Extract the (X, Y) coordinate from the center of the cell holding the provided text.  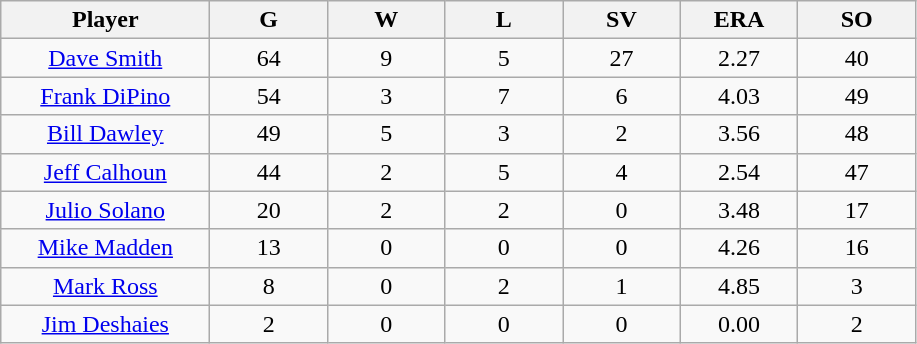
Frank DiPino (106, 96)
4.26 (739, 248)
Jeff Calhoun (106, 172)
Mike Madden (106, 248)
SV (622, 20)
W (386, 20)
47 (857, 172)
0.00 (739, 324)
2.27 (739, 58)
Bill Dawley (106, 134)
Jim Deshaies (106, 324)
SO (857, 20)
Player (106, 20)
4 (622, 172)
ERA (739, 20)
48 (857, 134)
7 (504, 96)
4.03 (739, 96)
40 (857, 58)
4.85 (739, 286)
2.54 (739, 172)
3.48 (739, 210)
27 (622, 58)
9 (386, 58)
Julio Solano (106, 210)
16 (857, 248)
17 (857, 210)
20 (269, 210)
44 (269, 172)
54 (269, 96)
6 (622, 96)
Dave Smith (106, 58)
64 (269, 58)
1 (622, 286)
Mark Ross (106, 286)
8 (269, 286)
G (269, 20)
3.56 (739, 134)
L (504, 20)
13 (269, 248)
